Locate the cell with the specified text and output its (x, y) center coordinate. 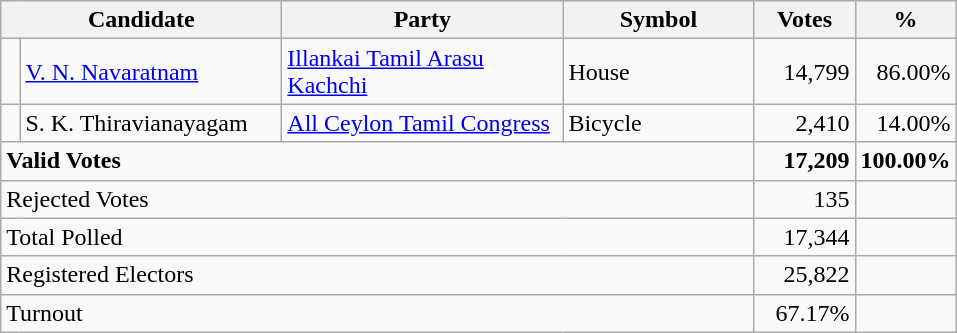
67.17% (804, 313)
25,822 (804, 275)
Party (422, 20)
Illankai Tamil Arasu Kachchi (422, 72)
Total Polled (378, 237)
2,410 (804, 123)
14,799 (804, 72)
Rejected Votes (378, 199)
Turnout (378, 313)
Candidate (142, 20)
Bicycle (658, 123)
14.00% (906, 123)
17,209 (804, 161)
% (906, 20)
135 (804, 199)
V. N. Navaratnam (151, 72)
17,344 (804, 237)
All Ceylon Tamil Congress (422, 123)
86.00% (906, 72)
Valid Votes (378, 161)
100.00% (906, 161)
Symbol (658, 20)
S. K. Thiravianayagam (151, 123)
House (658, 72)
Registered Electors (378, 275)
Votes (804, 20)
